Search for the cell housing the specified text and yield its [x, y] center coordinate. 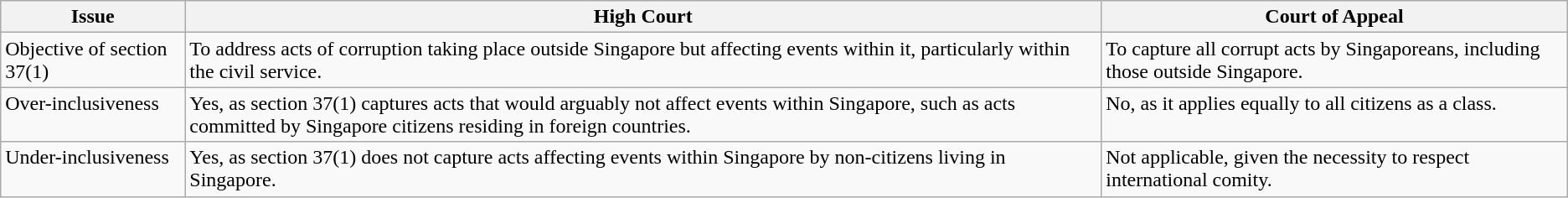
Not applicable, given the necessity to respect international comity. [1335, 169]
Court of Appeal [1335, 17]
Under-inclusiveness [93, 169]
Issue [93, 17]
Yes, as section 37(1) does not capture acts affecting events within Singapore by non-citizens living in Singapore. [643, 169]
To address acts of corruption taking place outside Singapore but affecting events within it, particularly within the civil service. [643, 60]
Over-inclusiveness [93, 114]
Objective of section 37(1) [93, 60]
To capture all corrupt acts by Singaporeans, including those outside Singapore. [1335, 60]
No, as it applies equally to all citizens as a class. [1335, 114]
High Court [643, 17]
